Return [X, Y] of the center of cell containing provided text 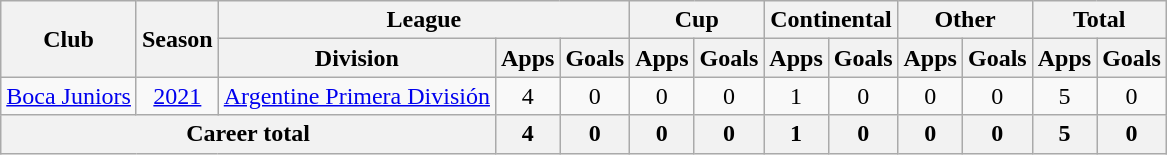
Boca Juniors [69, 96]
Other [965, 20]
Club [69, 39]
Continental [831, 20]
Season [177, 39]
Cup [697, 20]
League [424, 20]
Argentine Primera División [356, 96]
Division [356, 58]
2021 [177, 96]
Career total [248, 134]
Total [1099, 20]
